Determine the [X, Y] coordinate at the center of the cell enclosing the given text.  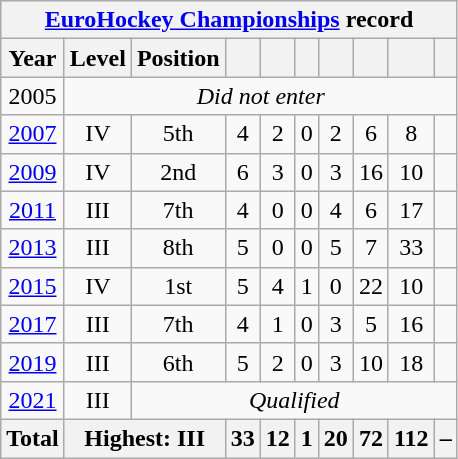
Qualified [294, 400]
Level [98, 58]
72 [370, 438]
Highest: III [144, 438]
7 [370, 248]
2005 [33, 96]
8th [178, 248]
20 [336, 438]
2017 [33, 324]
12 [278, 438]
Did not enter [260, 96]
1st [178, 286]
18 [411, 362]
– [446, 438]
2013 [33, 248]
2015 [33, 286]
5th [178, 134]
2007 [33, 134]
Position [178, 58]
2009 [33, 172]
2021 [33, 400]
2019 [33, 362]
8 [411, 134]
Year [33, 58]
2011 [33, 210]
22 [370, 286]
112 [411, 438]
2nd [178, 172]
6th [178, 362]
Total [33, 438]
17 [411, 210]
EuroHockey Championships record [229, 20]
